Detect which cell encompasses the target text, then output its [X, Y] center coordinate. 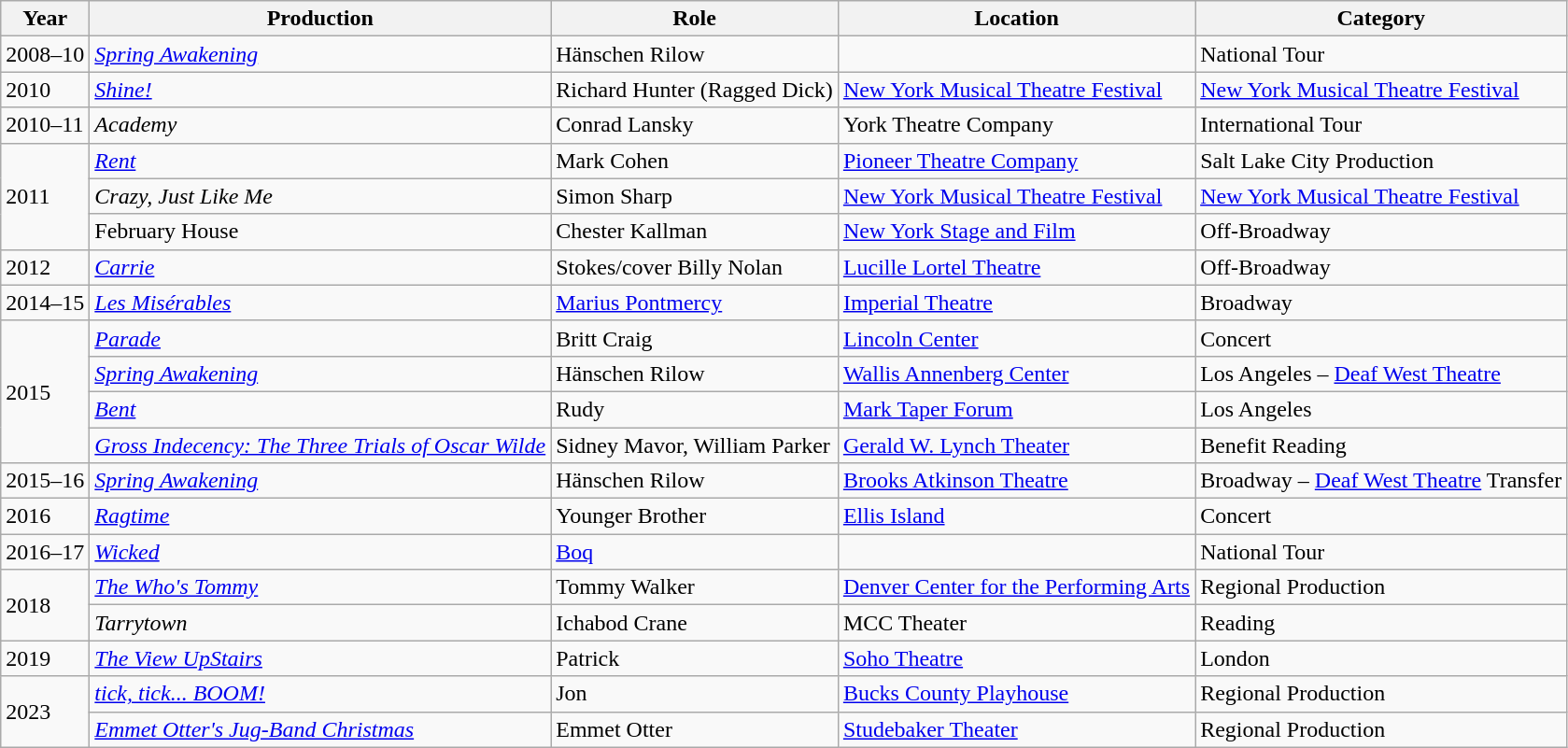
Gerald W. Lynch Theater [1016, 445]
Mark Cohen [695, 161]
Category [1381, 19]
Lucille Lortel Theatre [1016, 267]
International Tour [1381, 125]
2008–10 [45, 54]
2010 [45, 90]
Benefit Reading [1381, 445]
Carrie [320, 267]
Conrad Lansky [695, 125]
Tarrytown [320, 623]
Shine! [320, 90]
Jon [695, 694]
Boq [695, 552]
2011 [45, 196]
Chester Kallman [695, 232]
Academy [320, 125]
Salt Lake City Production [1381, 161]
MCC Theater [1016, 623]
Imperial Theatre [1016, 303]
Patrick [695, 658]
Younger Brother [695, 516]
Rudy [695, 409]
2019 [45, 658]
Gross Indecency: The Three Trials of Oscar Wilde [320, 445]
Denver Center for the Performing Arts [1016, 587]
Soho Theatre [1016, 658]
Broadway [1381, 303]
Emmet Otter [695, 729]
Parade [320, 338]
Crazy, Just Like Me [320, 196]
Sidney Mavor, William Parker [695, 445]
Simon Sharp [695, 196]
2010–11 [45, 125]
2015 [45, 391]
February House [320, 232]
London [1381, 658]
Marius Pontmercy [695, 303]
2016 [45, 516]
tick, tick... BOOM! [320, 694]
Reading [1381, 623]
Location [1016, 19]
Les Misérables [320, 303]
Ragtime [320, 516]
Rent [320, 161]
Year [45, 19]
2016–17 [45, 552]
Britt Craig [695, 338]
2015–16 [45, 481]
New York Stage and Film [1016, 232]
The View UpStairs [320, 658]
Brooks Atkinson Theatre [1016, 481]
Ichabod Crane [695, 623]
Emmet Otter's Jug-Band Christmas [320, 729]
Los Angeles – Deaf West Theatre [1381, 374]
2012 [45, 267]
Mark Taper Forum [1016, 409]
Bucks County Playhouse [1016, 694]
Richard Hunter (Ragged Dick) [695, 90]
Wallis Annenberg Center [1016, 374]
Production [320, 19]
The Who's Tommy [320, 587]
Broadway – Deaf West Theatre Transfer [1381, 481]
Lincoln Center [1016, 338]
Los Angeles [1381, 409]
Role [695, 19]
Stokes/cover Billy Nolan [695, 267]
Bent [320, 409]
2018 [45, 605]
Wicked [320, 552]
Pioneer Theatre Company [1016, 161]
York Theatre Company [1016, 125]
2014–15 [45, 303]
Ellis Island [1016, 516]
Studebaker Theater [1016, 729]
Tommy Walker [695, 587]
2023 [45, 712]
